Detect which cell encompasses the target text, then output its [X, Y] center coordinate. 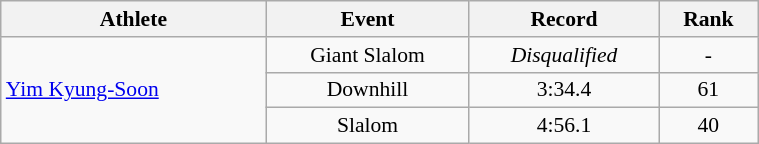
4:56.1 [564, 126]
Event [368, 19]
- [708, 55]
Yim Kyung-Soon [134, 90]
3:34.4 [564, 90]
Downhill [368, 90]
40 [708, 126]
Giant Slalom [368, 55]
Disqualified [564, 55]
61 [708, 90]
Slalom [368, 126]
Athlete [134, 19]
Rank [708, 19]
Record [564, 19]
